Capture the cell that displays the provided text and extract its (x, y) central coordinate. 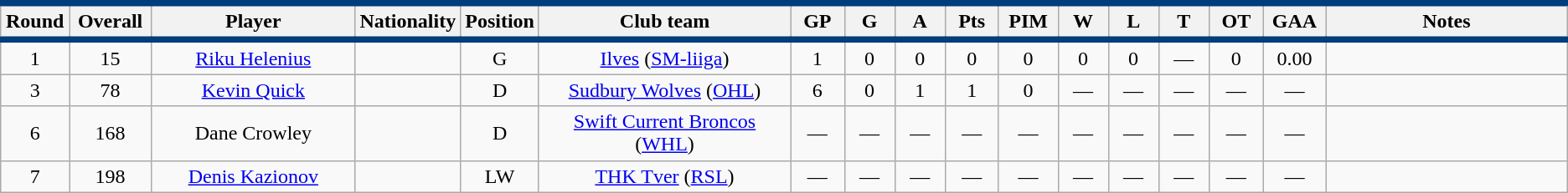
Kevin Quick (253, 90)
OT (1236, 22)
GP (818, 22)
Swift Current Broncos (WHL) (664, 134)
Player (253, 22)
GAA (1294, 22)
A (920, 22)
15 (111, 57)
THK Tver (RSL) (664, 176)
Dane Crowley (253, 134)
Nationality (408, 22)
Ilves (SM-liiga) (664, 57)
Sudbury Wolves (OHL) (664, 90)
Position (500, 22)
PIM (1029, 22)
Round (35, 22)
0.00 (1294, 57)
168 (111, 134)
Club team (664, 22)
3 (35, 90)
Riku Helenius (253, 57)
78 (111, 90)
Pts (972, 22)
Overall (111, 22)
Notes (1447, 22)
198 (111, 176)
T (1184, 22)
W (1083, 22)
L (1133, 22)
Denis Kazionov (253, 176)
7 (35, 176)
LW (500, 176)
